Search for the cell housing the specified text and yield its (x, y) center coordinate. 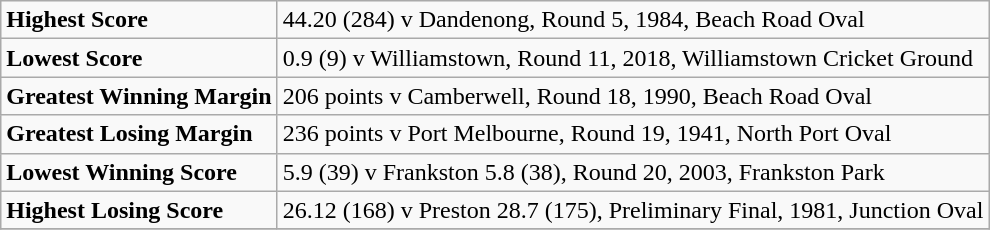
206 points v Camberwell, Round 18, 1990, Beach Road Oval (633, 96)
Highest Score (139, 20)
5.9 (39) v Frankston 5.8 (38), Round 20, 2003, Frankston Park (633, 172)
Highest Losing Score (139, 210)
Greatest Losing Margin (139, 134)
236 points v Port Melbourne, Round 19, 1941, North Port Oval (633, 134)
Greatest Winning Margin (139, 96)
Lowest Winning Score (139, 172)
0.9 (9) v Williamstown, Round 11, 2018, Williamstown Cricket Ground (633, 58)
44.20 (284) v Dandenong, Round 5, 1984, Beach Road Oval (633, 20)
Lowest Score (139, 58)
26.12 (168) v Preston 28.7 (175), Preliminary Final, 1981, Junction Oval (633, 210)
